Capture the cell that displays the provided text and extract its [x, y] central coordinate. 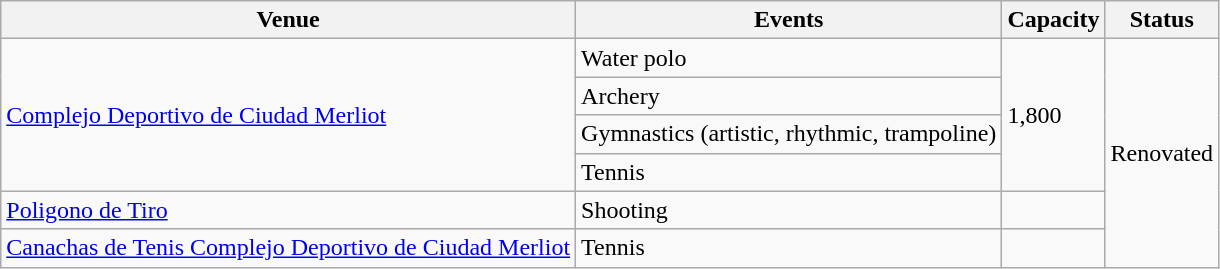
1,800 [1054, 115]
Venue [288, 20]
Events [789, 20]
Capacity [1054, 20]
Gymnastics (artistic, rhythmic, trampoline) [789, 134]
Archery [789, 96]
Status [1162, 20]
Canachas de Tenis Complejo Deportivo de Ciudad Merliot [288, 248]
Water polo [789, 58]
Complejo Deportivo de Ciudad Merliot [288, 115]
Poligono de Tiro [288, 210]
Shooting [789, 210]
Renovated [1162, 153]
